Return the [x, y] coordinate for the center point of the cell that contains the specified text.  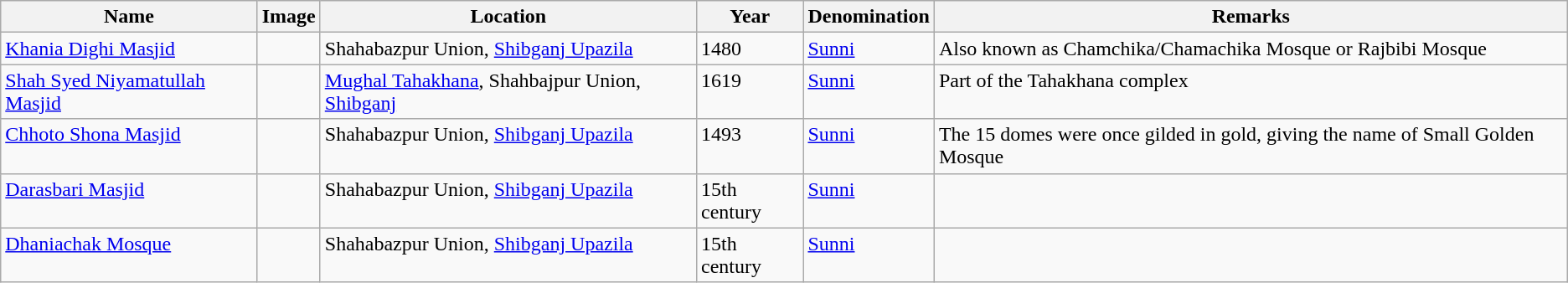
Remarks [1251, 17]
Mughal Tahakhana, Shahbajpur Union, Shibganj [508, 92]
1480 [750, 49]
The 15 domes were once gilded in gold, giving the name of Small Golden Mosque [1251, 146]
Name [129, 17]
Part of the Tahakhana complex [1251, 92]
Year [750, 17]
Darasbari Masjid [129, 201]
1493 [750, 146]
Also known as Chamchika/Chamachika Mosque or Rajbibi Mosque [1251, 49]
Location [508, 17]
Denomination [869, 17]
1619 [750, 92]
Khania Dighi Masjid [129, 49]
Chhoto Shona Masjid [129, 146]
Shah Syed Niyamatullah Masjid [129, 92]
Image [288, 17]
Dhaniachak Mosque [129, 255]
